Identify which cell holds the provided text, then report its (X, Y) central coordinate. 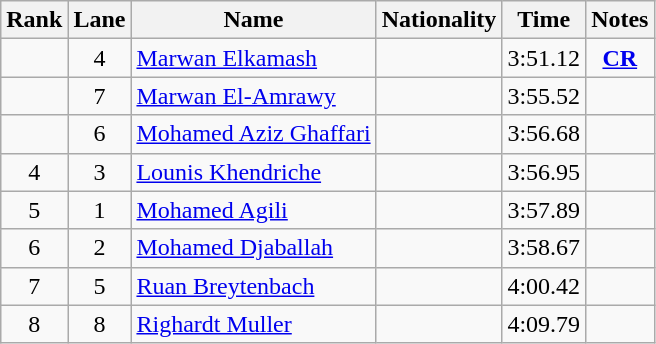
3:57.89 (544, 210)
Lounis Khendriche (254, 172)
1 (100, 210)
4:09.79 (544, 324)
CR (620, 58)
3 (100, 172)
3:56.95 (544, 172)
2 (100, 248)
Rank (34, 20)
3:56.68 (544, 134)
Mohamed Djaballah (254, 248)
3:51.12 (544, 58)
Nationality (439, 20)
Name (254, 20)
Marwan Elkamash (254, 58)
Lane (100, 20)
Mohamed Agili (254, 210)
Righardt Muller (254, 324)
Ruan Breytenbach (254, 286)
3:58.67 (544, 248)
Time (544, 20)
Marwan El-Amrawy (254, 96)
Mohamed Aziz Ghaffari (254, 134)
4:00.42 (544, 286)
Notes (620, 20)
3:55.52 (544, 96)
